Output the (x, y) coordinate of the center of the cell containing the given text.  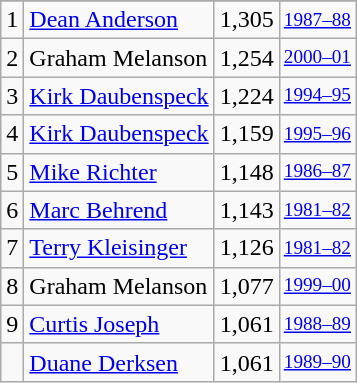
1987–88 (317, 20)
2000–01 (317, 58)
Marc Behrend (119, 210)
1994–95 (317, 96)
Duane Derksen (119, 362)
1,254 (246, 58)
1,159 (246, 134)
1,077 (246, 286)
1,224 (246, 96)
Terry Kleisinger (119, 248)
1,148 (246, 172)
Mike Richter (119, 172)
3 (12, 96)
1995–96 (317, 134)
9 (12, 324)
1988–89 (317, 324)
1989–90 (317, 362)
1986–87 (317, 172)
Curtis Joseph (119, 324)
1 (12, 20)
1,143 (246, 210)
1,126 (246, 248)
1999–00 (317, 286)
4 (12, 134)
Dean Anderson (119, 20)
1,305 (246, 20)
2 (12, 58)
8 (12, 286)
5 (12, 172)
7 (12, 248)
6 (12, 210)
